Extract the (x, y) coordinate from the center of the cell holding the provided text.  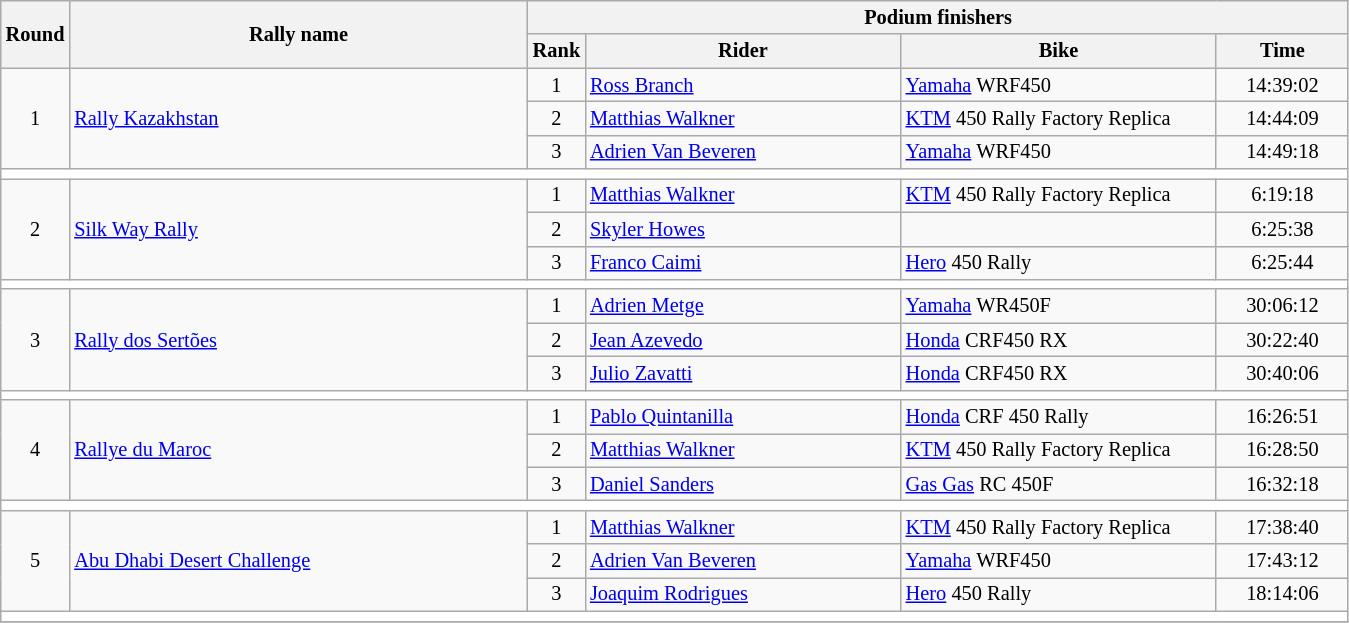
6:19:18 (1282, 195)
17:38:40 (1282, 527)
Rally name (298, 34)
14:44:09 (1282, 118)
Pablo Quintanilla (743, 417)
Honda CRF 450 Rally (1059, 417)
Yamaha WR450F (1059, 306)
14:39:02 (1282, 85)
17:43:12 (1282, 561)
Gas Gas RC 450F (1059, 484)
6:25:38 (1282, 229)
Rallye du Maroc (298, 450)
Daniel Sanders (743, 484)
Franco Caimi (743, 263)
Ross Branch (743, 85)
Rally Kazakhstan (298, 118)
Adrien Metge (743, 306)
5 (36, 560)
Skyler Howes (743, 229)
30:06:12 (1282, 306)
Rally dos Sertões (298, 340)
Bike (1059, 51)
Jean Azevedo (743, 340)
30:40:06 (1282, 373)
Julio Zavatti (743, 373)
Time (1282, 51)
16:32:18 (1282, 484)
Round (36, 34)
30:22:40 (1282, 340)
18:14:06 (1282, 594)
Rider (743, 51)
Silk Way Rally (298, 228)
16:28:50 (1282, 450)
Rank (556, 51)
4 (36, 450)
Joaquim Rodrigues (743, 594)
6:25:44 (1282, 263)
16:26:51 (1282, 417)
Abu Dhabi Desert Challenge (298, 560)
14:49:18 (1282, 152)
Podium finishers (938, 17)
